Find where the given text appears and provide that cell's center as [x, y] coordinate. 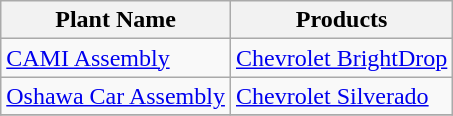
Products [341, 20]
CAMI Assembly [116, 58]
Chevrolet BrightDrop [341, 58]
Oshawa Car Assembly [116, 96]
Plant Name [116, 20]
Chevrolet Silverado [341, 96]
